Pinpoint the cell where the given text exists, returning its [x, y] midpoint coordinate. 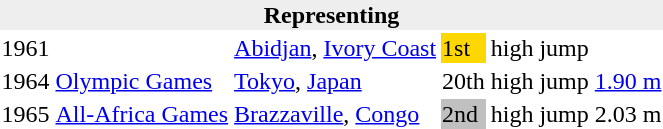
Tokyo, Japan [336, 81]
2nd [464, 114]
Abidjan, Ivory Coast [336, 48]
1965 [26, 114]
1st [464, 48]
Brazzaville, Congo [336, 114]
2.03 m [628, 114]
1961 [26, 48]
1964 [26, 81]
All-Africa Games [142, 114]
Representing [332, 15]
1.90 m [628, 81]
Olympic Games [142, 81]
20th [464, 81]
